Locate the cell with the specified text and output its (x, y) center coordinate. 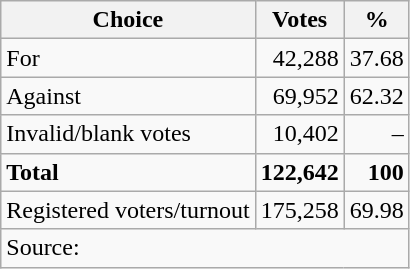
69,952 (300, 96)
% (376, 20)
For (128, 58)
Choice (128, 20)
42,288 (300, 58)
122,642 (300, 172)
62.32 (376, 96)
10,402 (300, 134)
Registered voters/turnout (128, 210)
Invalid/blank votes (128, 134)
69.98 (376, 210)
Source: (205, 248)
– (376, 134)
Votes (300, 20)
175,258 (300, 210)
37.68 (376, 58)
Total (128, 172)
Against (128, 96)
100 (376, 172)
